Determine the (x, y) coordinate at the center of the cell enclosing the given text.  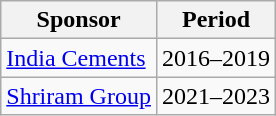
2021–2023 (216, 96)
India Cements (79, 58)
2016–2019 (216, 58)
Period (216, 20)
Sponsor (79, 20)
Shriram Group (79, 96)
